Determine the (x, y) coordinate at the center of the cell enclosing the given text.  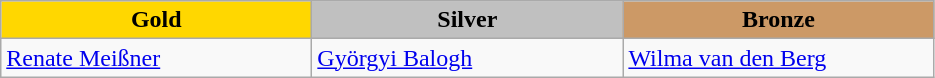
Györgyi Balogh (468, 58)
Silver (468, 20)
Bronze (778, 20)
Wilma van den Berg (778, 58)
Renate Meißner (156, 58)
Gold (156, 20)
